Find where the given text appears and provide that cell's center as (X, Y) coordinate. 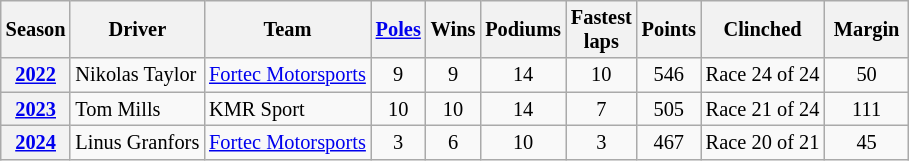
Poles (398, 29)
50 (866, 75)
7 (602, 109)
546 (669, 75)
Driver (137, 29)
111 (866, 109)
Team (288, 29)
Race 20 of 21 (762, 142)
505 (669, 109)
Race 21 of 24 (762, 109)
6 (454, 142)
Fastest laps (602, 29)
45 (866, 142)
Margin (866, 29)
Podiums (523, 29)
Tom Mills (137, 109)
Linus Granfors (137, 142)
Nikolas Taylor (137, 75)
KMR Sport (288, 109)
Points (669, 29)
Clinched (762, 29)
Race 24 of 24 (762, 75)
2024 (36, 142)
2022 (36, 75)
Season (36, 29)
467 (669, 142)
2023 (36, 109)
Wins (454, 29)
